Detect which cell encompasses the target text, then output its (x, y) center coordinate. 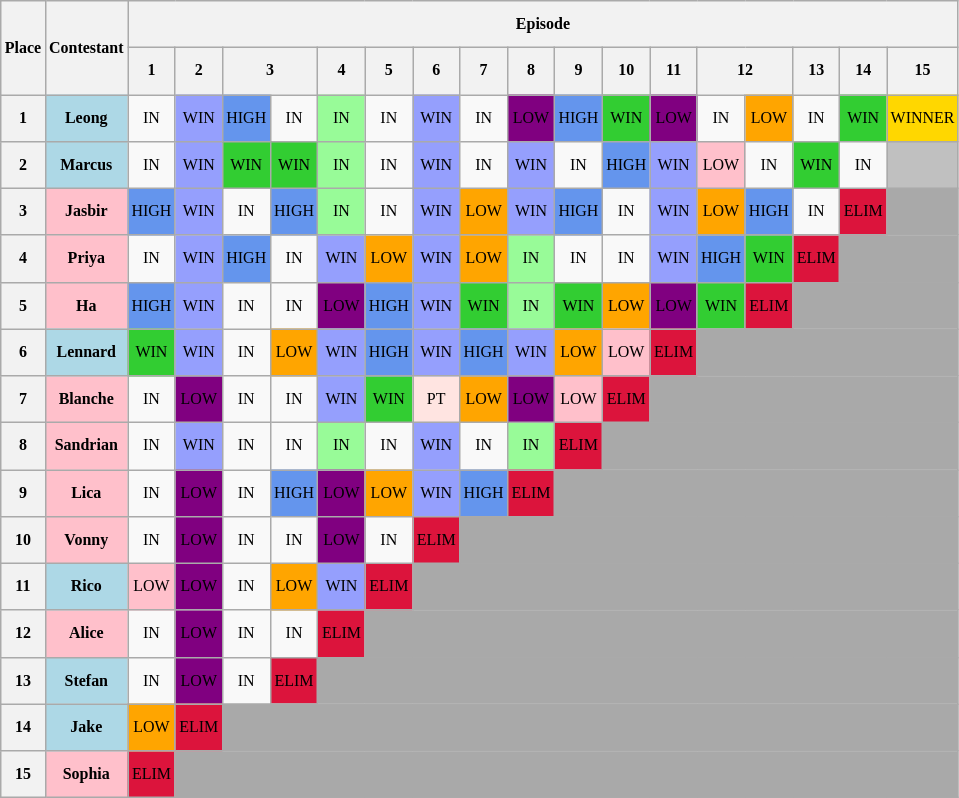
Alice (86, 634)
Rico (86, 586)
Sandrian (86, 446)
Marcus (86, 164)
Contestant (86, 47)
Jasbir (86, 212)
Stefan (86, 680)
WINNER (923, 118)
Lica (86, 492)
Sophia (86, 774)
Priya (86, 258)
Ha (86, 306)
Vonny (86, 540)
Jake (86, 728)
Episode (544, 24)
Blanche (86, 398)
Lennard (86, 352)
Leong (86, 118)
PT (436, 398)
Place (23, 47)
